Search for the cell housing the specified text and yield its [X, Y] center coordinate. 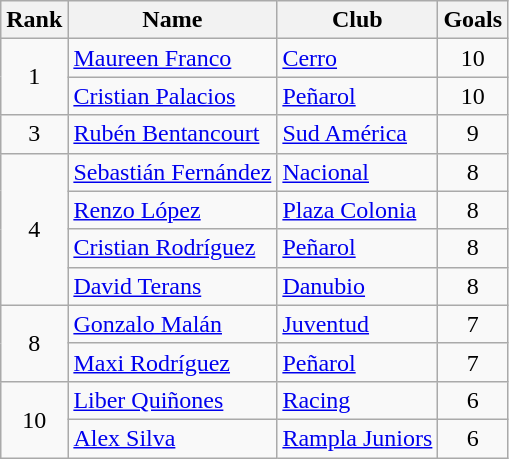
Rampla Juniors [358, 438]
Racing [358, 400]
Goals [473, 20]
David Terans [172, 286]
Cristian Palacios [172, 96]
Sud América [358, 134]
3 [34, 134]
Gonzalo Malán [172, 324]
Plaza Colonia [358, 210]
Cristian Rodríguez [172, 248]
Alex Silva [172, 438]
Maxi Rodríguez [172, 362]
Danubio [358, 286]
Nacional [358, 172]
Liber Quiñones [172, 400]
Sebastián Fernández [172, 172]
1 [34, 77]
Juventud [358, 324]
Maureen Franco [172, 58]
9 [473, 134]
4 [34, 229]
Rubén Bentancourt [172, 134]
Renzo López [172, 210]
Rank [34, 20]
Cerro [358, 58]
Name [172, 20]
Club [358, 20]
